Return the (X, Y) coordinate for the center point of the cell that contains the specified text.  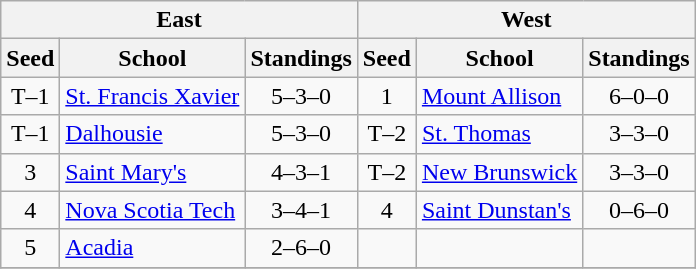
West (526, 20)
New Brunswick (499, 172)
2–6–0 (301, 248)
East (180, 20)
4–3–1 (301, 172)
3–4–1 (301, 210)
5 (30, 248)
Dalhousie (152, 134)
6–0–0 (639, 96)
3 (30, 172)
0–6–0 (639, 210)
St. Francis Xavier (152, 96)
St. Thomas (499, 134)
Nova Scotia Tech (152, 210)
Saint Dunstan's (499, 210)
1 (386, 96)
Mount Allison (499, 96)
Acadia (152, 248)
Saint Mary's (152, 172)
